Identify which cell holds the provided text, then report its [X, Y] central coordinate. 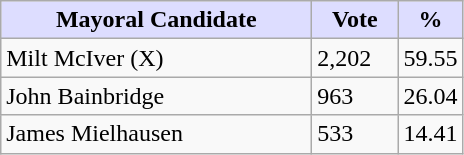
James Mielhausen [156, 134]
John Bainbridge [156, 96]
Milt McIver (X) [156, 58]
533 [355, 134]
2,202 [355, 58]
26.04 [430, 96]
% [430, 20]
Mayoral Candidate [156, 20]
59.55 [430, 58]
14.41 [430, 134]
963 [355, 96]
Vote [355, 20]
